Output the [x, y] coordinate of the center of the cell containing the given text.  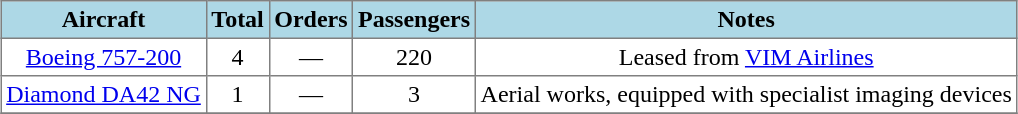
Aircraft [104, 20]
3 [414, 95]
Total [238, 20]
Aerial works, equipped with specialist imaging devices [746, 95]
Notes [746, 20]
Orders [311, 20]
Passengers [414, 20]
1 [238, 95]
220 [414, 57]
4 [238, 57]
Leased from VIM Airlines [746, 57]
Diamond DA42 NG [104, 95]
Boeing 757-200 [104, 57]
